Return the (X, Y) coordinate for the center point of the cell that contains the specified text.  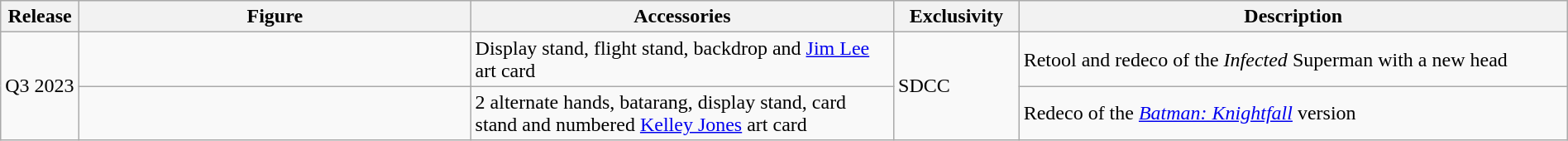
Display stand, flight stand, backdrop and Jim Lee art card (682, 60)
Redeco of the Batman: Knightfall version (1293, 113)
Accessories (682, 17)
Description (1293, 17)
2 alternate hands, batarang, display stand, card stand and numbered Kelley Jones art card (682, 113)
Retool and redeco of the Infected Superman with a new head (1293, 60)
Exclusivity (957, 17)
Q3 2023 (40, 86)
Figure (275, 17)
SDCC (957, 86)
Release (40, 17)
